Scan for the cell matching the given text and deliver its (x, y) coordinate at center. 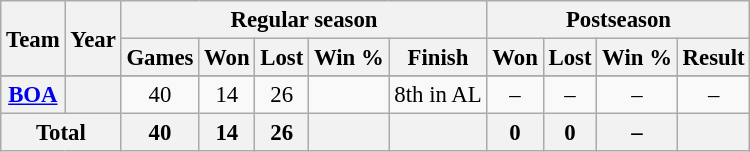
Postseason (618, 20)
Total (61, 133)
Finish (438, 58)
Year (93, 38)
8th in AL (438, 95)
BOA (33, 95)
Team (33, 38)
Regular season (304, 20)
Games (160, 58)
Result (714, 58)
